Capture the cell that displays the provided text and extract its (X, Y) central coordinate. 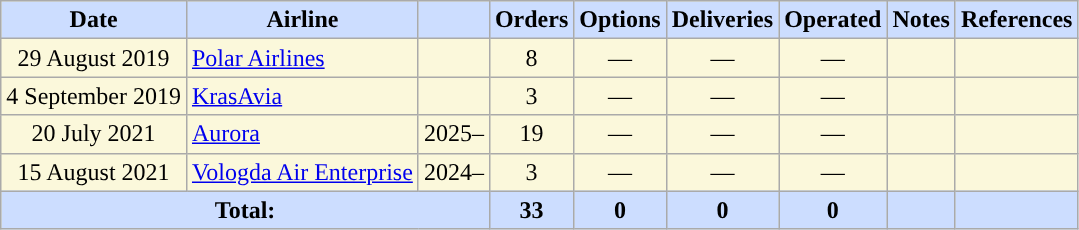
8 (531, 58)
Airline (302, 20)
Vologda Air Enterprise (302, 172)
20 July 2021 (94, 134)
Total: (246, 210)
Notes (921, 20)
29 August 2019 (94, 58)
Polar Airlines (302, 58)
15 August 2021 (94, 172)
Date (94, 20)
References (1016, 20)
KrasAvia (302, 96)
Operated (833, 20)
2024– (454, 172)
2025– (454, 134)
Options (620, 20)
33 (531, 210)
Aurora (302, 134)
4 September 2019 (94, 96)
Orders (531, 20)
Deliveries (722, 20)
19 (531, 134)
